Return the (x, y) coordinate for the center point of the cell that contains the specified text.  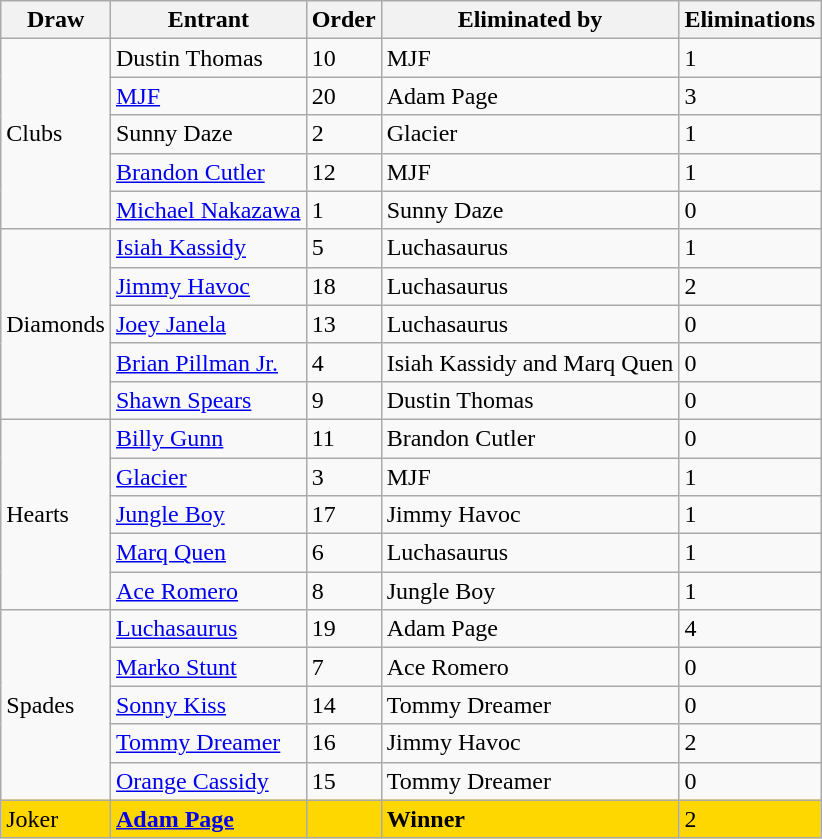
Eliminations (750, 20)
19 (344, 629)
16 (344, 743)
17 (344, 515)
Diamonds (56, 324)
Winner (530, 819)
Joey Janela (208, 324)
Eliminated by (530, 20)
7 (344, 667)
Spades (56, 705)
20 (344, 96)
Marko Stunt (208, 667)
Draw (56, 20)
Clubs (56, 134)
Billy Gunn (208, 438)
Order (344, 20)
11 (344, 438)
Sonny Kiss (208, 705)
6 (344, 553)
Isiah Kassidy (208, 248)
Michael Nakazawa (208, 210)
Orange Cassidy (208, 781)
14 (344, 705)
Isiah Kassidy and Marq Quen (530, 362)
10 (344, 58)
12 (344, 172)
8 (344, 591)
Hearts (56, 514)
18 (344, 286)
15 (344, 781)
Shawn Spears (208, 400)
Brian Pillman Jr. (208, 362)
5 (344, 248)
Entrant (208, 20)
Marq Quen (208, 553)
Joker (56, 819)
9 (344, 400)
13 (344, 324)
